Pinpoint the cell where the given text exists, returning its (X, Y) midpoint coordinate. 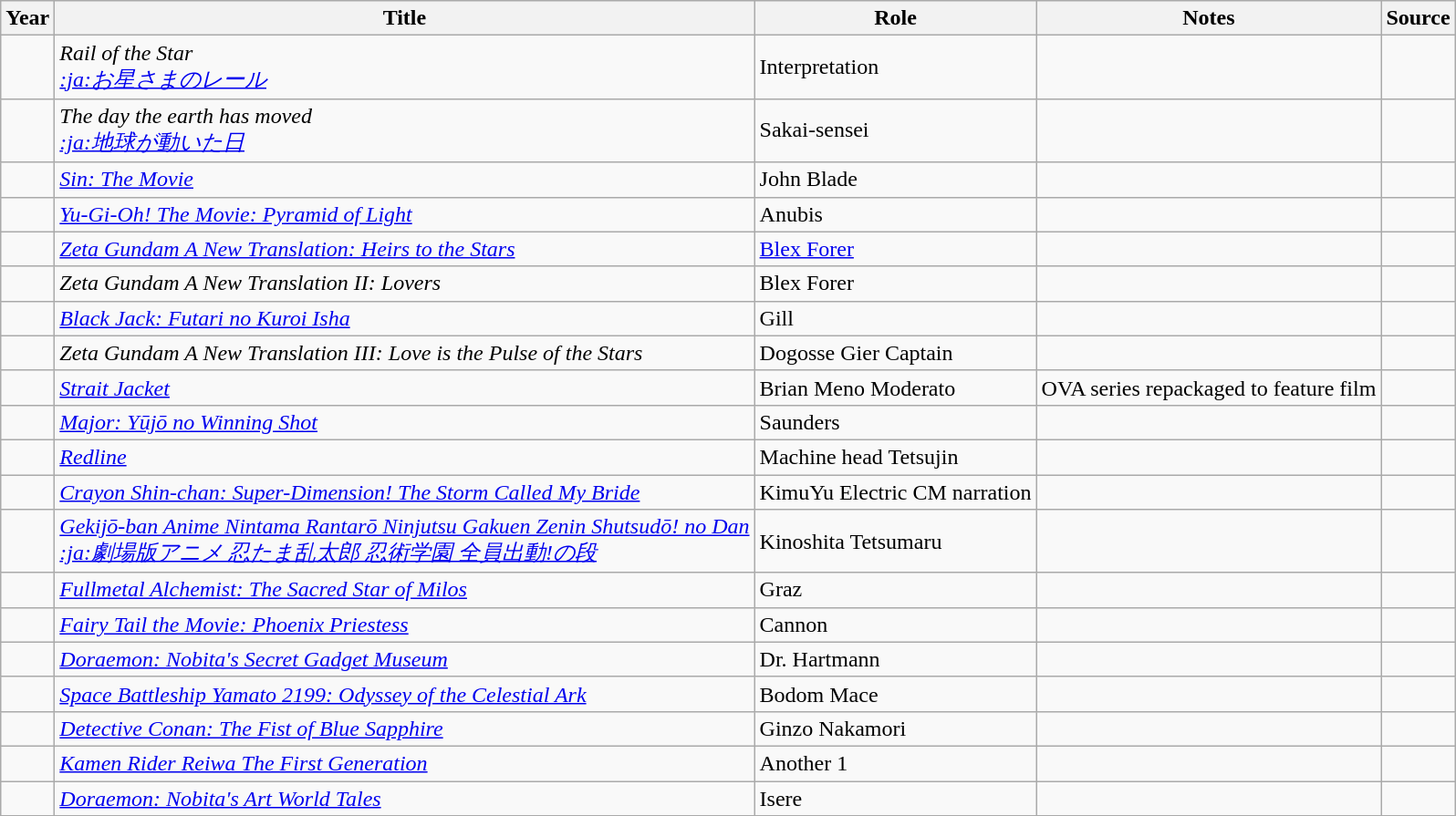
Fairy Tail the Movie: Phoenix Priestess (405, 625)
Detective Conan: The Fist of Blue Sapphire (405, 728)
Role (896, 18)
Anubis (896, 214)
Kamen Rider Reiwa The First Generation (405, 763)
John Blade (896, 180)
Title (405, 18)
Gekijō-ban Anime Nintama Rantarō Ninjutsu Gakuen Zenin Shutsudō! no Dan:ja:劇場版アニメ 忍たま乱太郎 忍術学園 全員出動!の段 (405, 542)
OVA series repackaged to feature film (1209, 387)
Another 1 (896, 763)
Rail of the Star:ja:お星さまのレール (405, 67)
Gill (896, 318)
Fullmetal Alchemist: The Sacred Star of Milos (405, 590)
Zeta Gundam A New Translation: Heirs to the Stars (405, 249)
Interpretation (896, 67)
Yu-Gi-Oh! The Movie: Pyramid of Light (405, 214)
Isere (896, 798)
Major: Yūjō no Winning Shot (405, 422)
Dr. Hartmann (896, 659)
Crayon Shin-chan: Super-Dimension! The Storm Called My Bride (405, 491)
Black Jack: Futari no Kuroi Isha (405, 318)
Zeta Gundam A New Translation III: Love is the Pulse of the Stars (405, 353)
Redline (405, 457)
KimuYu Electric CM narration (896, 491)
Saunders (896, 422)
Brian Meno Moderato (896, 387)
Doraemon: Nobita's Secret Gadget Museum (405, 659)
Cannon (896, 625)
Sin: The Movie (405, 180)
Machine head Tetsujin (896, 457)
Bodom Mace (896, 694)
Ginzo Nakamori (896, 728)
The day the earth has moved:ja:地球が動いた日 (405, 130)
Zeta Gundam A New Translation II: Lovers (405, 284)
Space Battleship Yamato 2199: Odyssey of the Celestial Ark (405, 694)
Notes (1209, 18)
Year (27, 18)
Sakai-sensei (896, 130)
Dogosse Gier Captain (896, 353)
Doraemon: Nobita's Art World Tales (405, 798)
Source (1418, 18)
Kinoshita Tetsumaru (896, 542)
Graz (896, 590)
Strait Jacket (405, 387)
